Capture the cell that displays the provided text and extract its (X, Y) central coordinate. 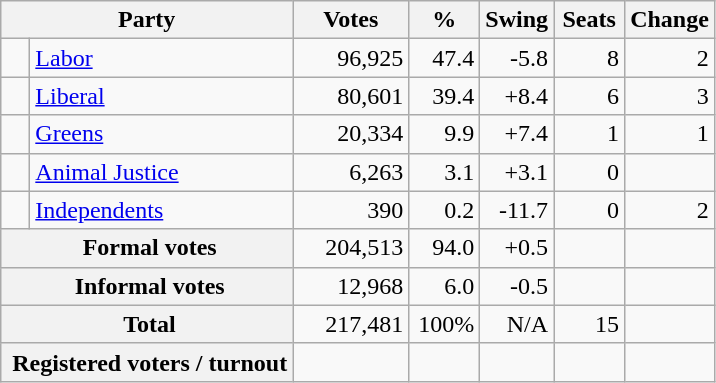
Swing (517, 20)
6 (590, 96)
Formal votes (147, 248)
20,334 (351, 134)
+0.5 (517, 248)
-5.8 (517, 58)
3 (670, 96)
+7.4 (517, 134)
6,263 (351, 172)
-0.5 (517, 286)
Change (670, 20)
390 (351, 210)
15 (590, 324)
Informal votes (147, 286)
Total (147, 324)
80,601 (351, 96)
+3.1 (517, 172)
% (444, 20)
N/A (517, 324)
+8.4 (517, 96)
Party (147, 20)
Independents (162, 210)
Seats (590, 20)
Registered voters / turnout (147, 362)
Votes (351, 20)
Labor (162, 58)
100% (444, 324)
6.0 (444, 286)
Greens (162, 134)
217,481 (351, 324)
8 (590, 58)
3.1 (444, 172)
Liberal (162, 96)
204,513 (351, 248)
9.9 (444, 134)
96,925 (351, 58)
0.2 (444, 210)
12,968 (351, 286)
-11.7 (517, 210)
39.4 (444, 96)
Animal Justice (162, 172)
47.4 (444, 58)
94.0 (444, 248)
